Find where the given text appears and provide that cell's center as (x, y) coordinate. 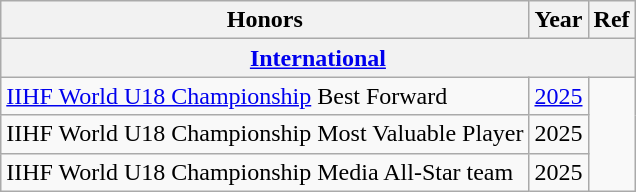
International (318, 58)
IIHF World U18 Championship Most Valuable Player (265, 134)
IIHF World U18 Championship Media All-Star team (265, 172)
Ref (612, 20)
Honors (265, 20)
IIHF World U18 Championship Best Forward (265, 96)
Year (558, 20)
